Capture the cell that displays the provided text and extract its (X, Y) central coordinate. 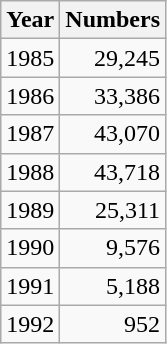
1985 (30, 58)
43,718 (113, 172)
1990 (30, 248)
25,311 (113, 210)
1989 (30, 210)
1986 (30, 96)
Year (30, 20)
952 (113, 324)
1992 (30, 324)
5,188 (113, 286)
1988 (30, 172)
1987 (30, 134)
29,245 (113, 58)
43,070 (113, 134)
33,386 (113, 96)
9,576 (113, 248)
Numbers (113, 20)
1991 (30, 286)
